Identify which cell holds the provided text, then report its (X, Y) central coordinate. 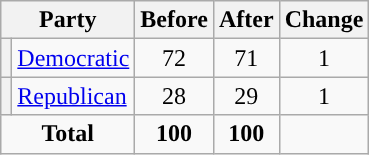
29 (246, 96)
Republican (74, 96)
71 (246, 58)
28 (174, 96)
Party (68, 20)
Total (68, 134)
After (246, 20)
Democratic (74, 58)
Before (174, 20)
Change (324, 20)
72 (174, 58)
